For the text-containing cell, return its midpoint in (X, Y) coordinate format. 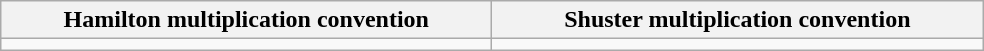
Shuster multiplication convention (738, 20)
Hamilton multiplication convention (246, 20)
